From the cell containing the given text, extract its center point as [X, Y] coordinate. 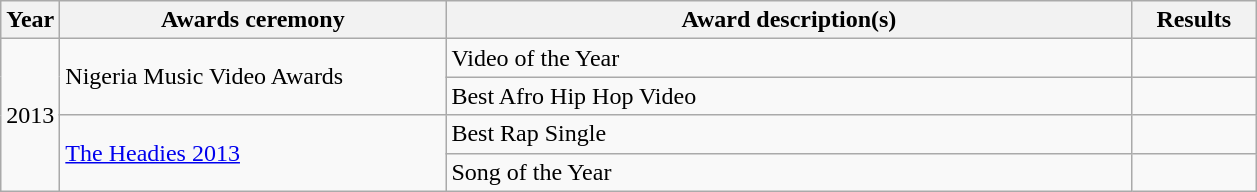
Year [30, 20]
Video of the Year [789, 58]
Song of the Year [789, 172]
Award description(s) [789, 20]
The Headies 2013 [253, 153]
Results [1194, 20]
Best Rap Single [789, 134]
Awards ceremony [253, 20]
Best Afro Hip Hop Video [789, 96]
2013 [30, 115]
Nigeria Music Video Awards [253, 77]
